For the text-containing cell, return its midpoint in (X, Y) coordinate format. 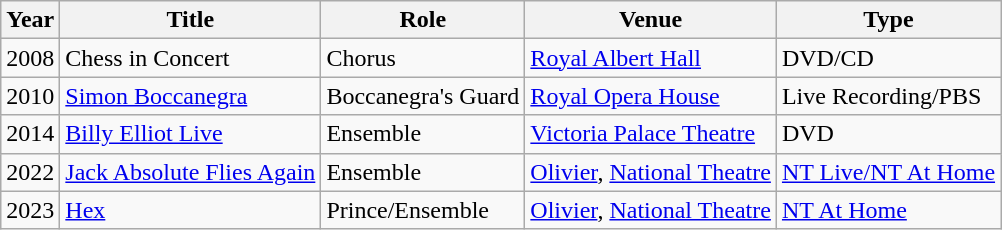
Chess in Concert (190, 58)
2014 (30, 134)
Role (423, 20)
Boccanegra's Guard (423, 96)
Chorus (423, 58)
2010 (30, 96)
2023 (30, 210)
Jack Absolute Flies Again (190, 172)
2022 (30, 172)
NT At Home (888, 210)
Year (30, 20)
Venue (651, 20)
DVD/CD (888, 58)
2008 (30, 58)
Victoria Palace Theatre (651, 134)
Title (190, 20)
Simon Boccanegra (190, 96)
Prince/Ensemble (423, 210)
Type (888, 20)
Live Recording/PBS (888, 96)
Billy Elliot Live (190, 134)
NT Live/NT At Home (888, 172)
Royal Opera House (651, 96)
Hex (190, 210)
Royal Albert Hall (651, 58)
DVD (888, 134)
